Provide the [X, Y] coordinate of the cell's center where the given text is located.  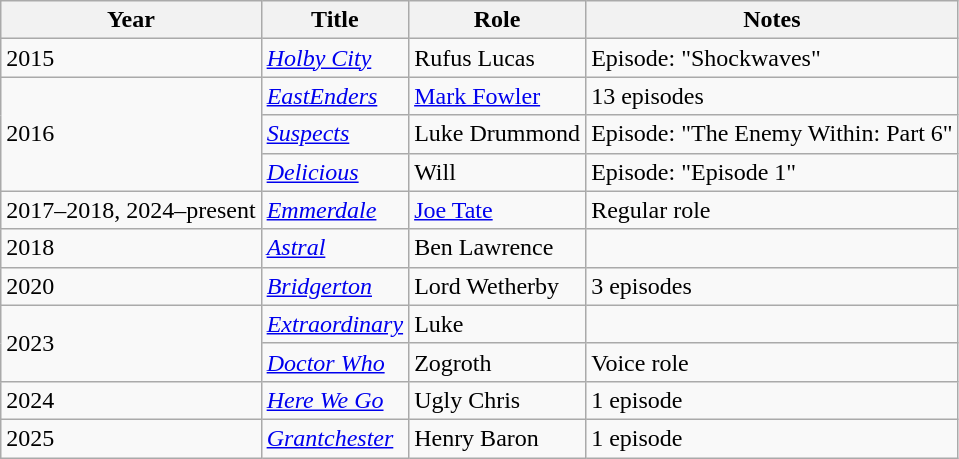
Bridgerton [334, 286]
Astral [334, 248]
Zogroth [498, 362]
13 episodes [772, 96]
2025 [131, 438]
Voice role [772, 362]
Regular role [772, 210]
Delicious [334, 172]
2020 [131, 286]
Episode: "The Enemy Within: Part 6" [772, 134]
2023 [131, 343]
2015 [131, 58]
Extraordinary [334, 324]
Notes [772, 20]
Grantchester [334, 438]
Role [498, 20]
Luke [498, 324]
Joe Tate [498, 210]
Luke Drummond [498, 134]
Emmerdale [334, 210]
EastEnders [334, 96]
2017–2018, 2024–present [131, 210]
Henry Baron [498, 438]
Here We Go [334, 400]
Will [498, 172]
Doctor Who [334, 362]
2018 [131, 248]
Ugly Chris [498, 400]
Episode: "Episode 1" [772, 172]
2016 [131, 134]
Year [131, 20]
Lord Wetherby [498, 286]
2024 [131, 400]
Ben Lawrence [498, 248]
Episode: "Shockwaves" [772, 58]
Rufus Lucas [498, 58]
Suspects [334, 134]
Holby City [334, 58]
Mark Fowler [498, 96]
3 episodes [772, 286]
Title [334, 20]
